Output the (x, y) coordinate of the center of the cell containing the given text.  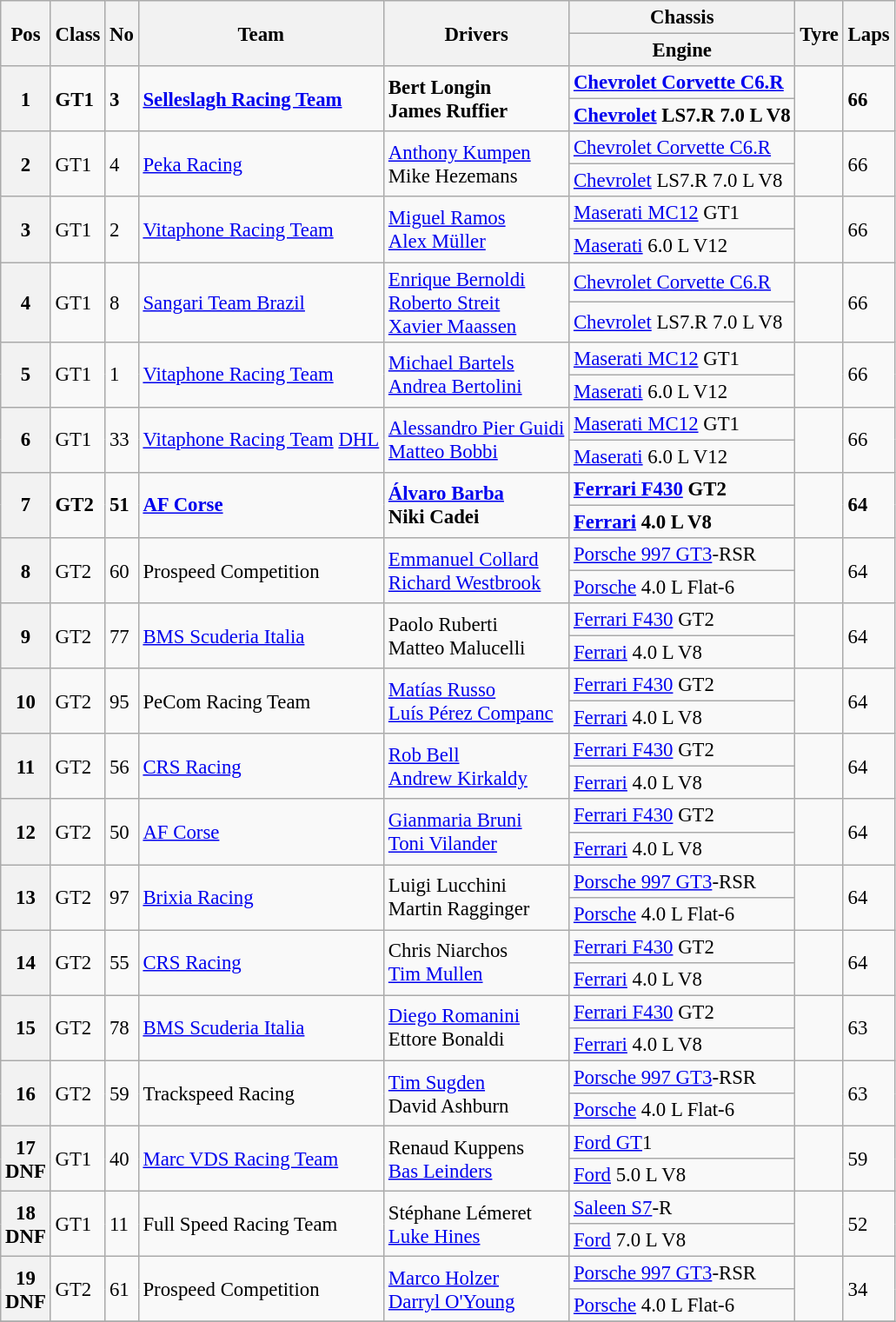
16 (26, 1093)
Ford 7.0 L V8 (682, 1240)
12 (26, 833)
Michael Bartels Andrea Bertolini (476, 374)
Brixia Racing (261, 897)
Bert Longin James Ruffier (476, 99)
Laps (869, 33)
6 (26, 440)
34 (869, 1290)
Marc VDS Racing Team (261, 1159)
Enrique Bernoldi Roberto Streit Xavier Maassen (476, 302)
17DNF (26, 1159)
Peka Racing (261, 163)
78 (122, 1027)
7 (26, 506)
Matías Russo Luís Pérez Companc (476, 701)
Tim Sugden David Ashburn (476, 1093)
Sangari Team Brazil (261, 302)
Class (78, 33)
Full Speed Racing Team (261, 1224)
55 (122, 963)
PeCom Racing Team (261, 701)
60 (122, 570)
Marco Holzer Darryl O'Young (476, 1290)
Álvaro Barba Niki Cadei (476, 506)
Chris Niarchos Tim Mullen (476, 963)
Tyre (819, 33)
52 (869, 1224)
40 (122, 1159)
19DNF (26, 1290)
Alessandro Pier Guidi Matteo Bobbi (476, 440)
Pos (26, 33)
Emmanuel Collard Richard Westbrook (476, 570)
Paolo Ruberti Matteo Malucelli (476, 636)
Luigi Lucchini Martin Ragginger (476, 897)
Saleen S7-R (682, 1208)
95 (122, 701)
Ford 5.0 L V8 (682, 1175)
Diego Romanini Ettore Bonaldi (476, 1027)
Miguel Ramos Alex Müller (476, 229)
15 (26, 1027)
Anthony Kumpen Mike Hezemans (476, 163)
51 (122, 506)
50 (122, 833)
97 (122, 897)
61 (122, 1290)
Rob Bell Andrew Kirkaldy (476, 767)
56 (122, 767)
9 (26, 636)
Gianmaria Bruni Toni Vilander (476, 833)
Team (261, 33)
18DNF (26, 1224)
Selleslagh Racing Team (261, 99)
13 (26, 897)
77 (122, 636)
No (122, 33)
Vitaphone Racing Team DHL (261, 440)
Drivers (476, 33)
Chassis (682, 17)
Ford GT1 (682, 1143)
Renaud Kuppens Bas Leinders (476, 1159)
5 (26, 374)
Trackspeed Racing (261, 1093)
14 (26, 963)
Stéphane Lémeret Luke Hines (476, 1224)
10 (26, 701)
33 (122, 440)
Engine (682, 50)
